Find where the given text appears and provide that cell's center as [x, y] coordinate. 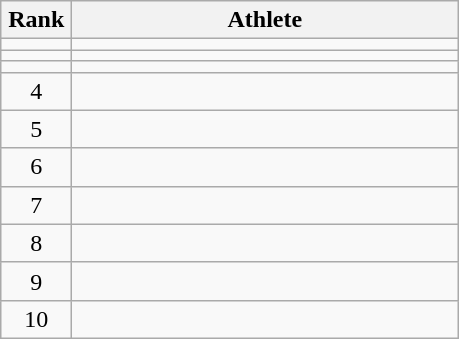
6 [36, 167]
Rank [36, 20]
10 [36, 319]
8 [36, 243]
5 [36, 129]
7 [36, 205]
Athlete [265, 20]
9 [36, 281]
4 [36, 91]
